Identify which cell holds the provided text, then report its (x, y) central coordinate. 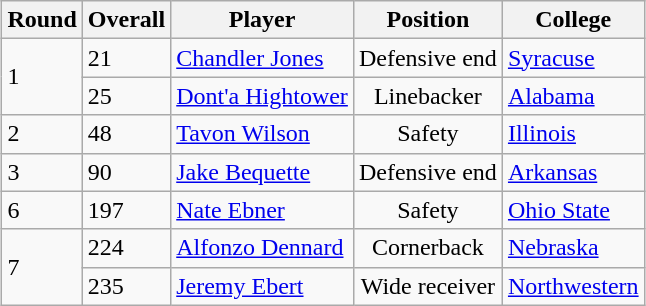
1 (42, 77)
Nebraska (573, 248)
6 (42, 210)
Player (262, 20)
2 (42, 134)
Linebacker (428, 96)
Tavon Wilson (262, 134)
25 (126, 96)
Cornerback (428, 248)
Syracuse (573, 58)
Nate Ebner (262, 210)
21 (126, 58)
Jake Bequette (262, 172)
Ohio State (573, 210)
College (573, 20)
Northwestern (573, 286)
Alabama (573, 96)
Round (42, 20)
Chandler Jones (262, 58)
Jeremy Ebert (262, 286)
Illinois (573, 134)
224 (126, 248)
3 (42, 172)
Alfonzo Dennard (262, 248)
Wide receiver (428, 286)
Dont'a Hightower (262, 96)
197 (126, 210)
48 (126, 134)
90 (126, 172)
7 (42, 267)
Overall (126, 20)
Position (428, 20)
Arkansas (573, 172)
235 (126, 286)
